For the text-containing cell, return its midpoint in [x, y] coordinate format. 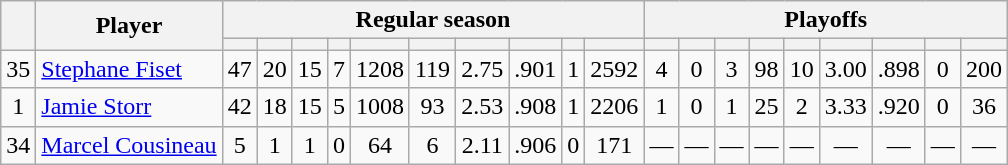
98 [766, 69]
18 [274, 107]
35 [18, 69]
.920 [898, 107]
Player [129, 26]
119 [432, 69]
Stephane Fiset [129, 69]
.901 [536, 69]
64 [380, 145]
Jamie Storr [129, 107]
47 [240, 69]
.906 [536, 145]
171 [614, 145]
10 [802, 69]
2.11 [482, 145]
2206 [614, 107]
93 [432, 107]
2592 [614, 69]
6 [432, 145]
3.33 [846, 107]
34 [18, 145]
2.53 [482, 107]
200 [984, 69]
3 [732, 69]
20 [274, 69]
3.00 [846, 69]
7 [338, 69]
Regular season [433, 20]
4 [662, 69]
1208 [380, 69]
.908 [536, 107]
2 [802, 107]
42 [240, 107]
36 [984, 107]
2.75 [482, 69]
25 [766, 107]
Marcel Cousineau [129, 145]
1008 [380, 107]
.898 [898, 69]
Playoffs [826, 20]
